Scan for the cell matching the given text and deliver its [X, Y] coordinate at center. 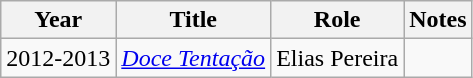
Role [338, 20]
Elias Pereira [338, 58]
Title [194, 20]
Doce Tentação [194, 58]
Year [58, 20]
2012-2013 [58, 58]
Notes [438, 20]
